Provide the [X, Y] coordinate of the cell's center where the given text is located.  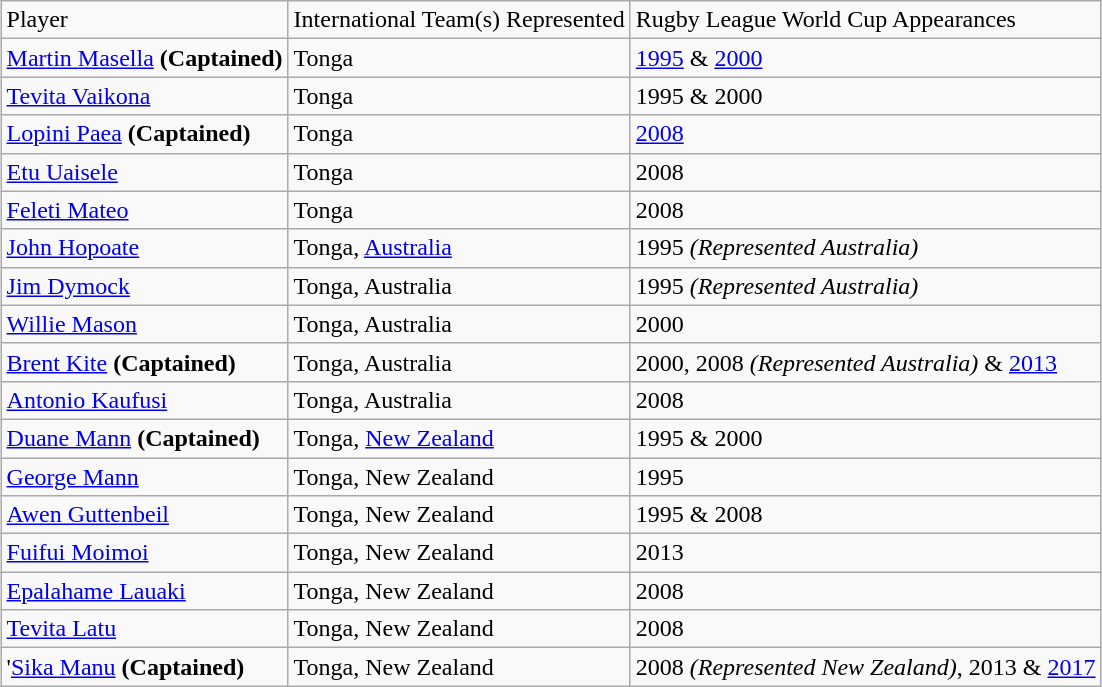
Lopini Paea (Captained) [144, 134]
Rugby League World Cup Appearances [866, 20]
Fuifui Moimoi [144, 553]
'Sika Manu (Captained) [144, 667]
Epalahame Lauaki [144, 591]
John Hopoate [144, 248]
Tevita Latu [144, 629]
1995 & 2008 [866, 515]
Awen Guttenbeil [144, 515]
International Team(s) Represented [459, 20]
George Mann [144, 477]
Jim Dymock [144, 286]
2008 (Represented New Zealand), 2013 & 2017 [866, 667]
Duane Mann (Captained) [144, 438]
Martin Masella (Captained) [144, 58]
2000 [866, 324]
Tevita Vaikona [144, 96]
2013 [866, 553]
Brent Kite (Captained) [144, 362]
2000, 2008 (Represented Australia) & 2013 [866, 362]
Etu Uaisele [144, 172]
Player [144, 20]
Willie Mason [144, 324]
Feleti Mateo [144, 210]
1995 [866, 477]
Antonio Kaufusi [144, 400]
